Determine the [x, y] coordinate at the center of the cell enclosing the given text.  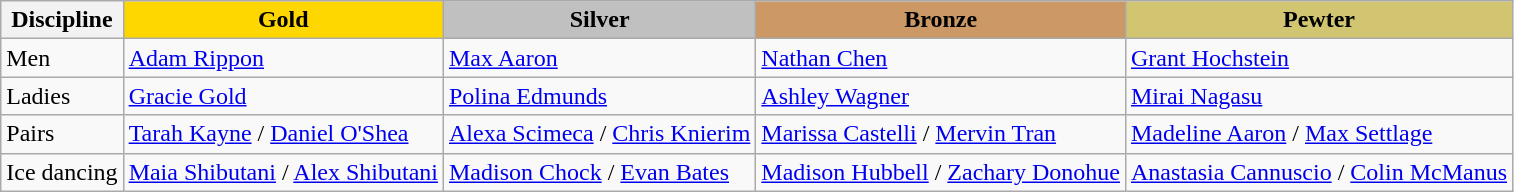
Mirai Nagasu [1318, 96]
Alexa Scimeca / Chris Knierim [599, 134]
Adam Rippon [283, 58]
Marissa Castelli / Mervin Tran [941, 134]
Pewter [1318, 20]
Bronze [941, 20]
Polina Edmunds [599, 96]
Tarah Kayne / Daniel O'Shea [283, 134]
Maia Shibutani / Alex Shibutani [283, 172]
Gold [283, 20]
Max Aaron [599, 58]
Ashley Wagner [941, 96]
Pairs [62, 134]
Ice dancing [62, 172]
Discipline [62, 20]
Grant Hochstein [1318, 58]
Ladies [62, 96]
Madison Hubbell / Zachary Donohue [941, 172]
Madeline Aaron / Max Settlage [1318, 134]
Madison Chock / Evan Bates [599, 172]
Nathan Chen [941, 58]
Silver [599, 20]
Men [62, 58]
Anastasia Cannuscio / Colin McManus [1318, 172]
Gracie Gold [283, 96]
